Output the (X, Y) coordinate of the center of the cell containing the given text.  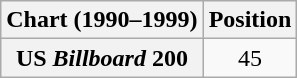
US Billboard 200 (102, 58)
Chart (1990–1999) (102, 20)
Position (250, 20)
45 (250, 58)
